Return the (X, Y) coordinate for the center point of the cell that contains the specified text.  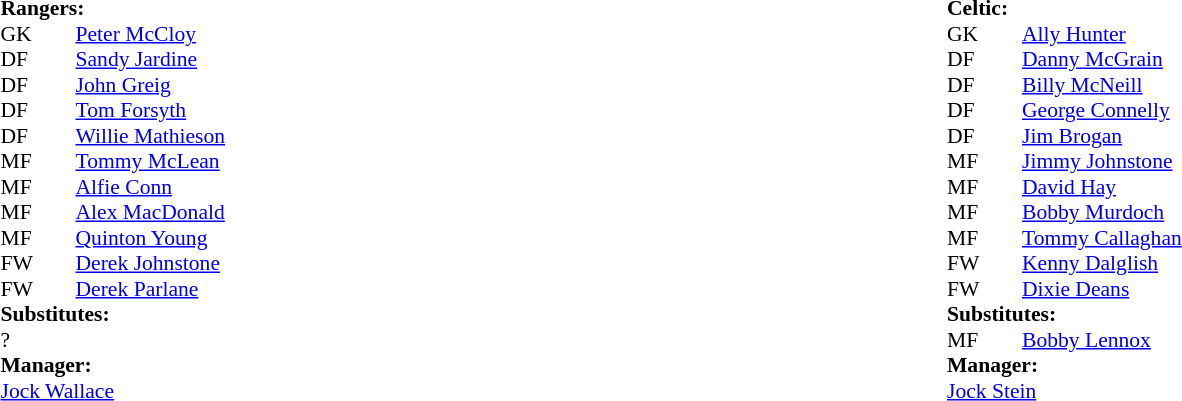
Alex MacDonald (151, 213)
Kenny Dalglish (1102, 263)
John Greig (151, 85)
? (19, 340)
Tommy Callaghan (1102, 238)
David Hay (1102, 187)
George Connelly (1102, 111)
Jim Brogan (1102, 136)
Sandy Jardine (151, 59)
Willie Mathieson (151, 136)
Quinton Young (151, 238)
Tom Forsyth (151, 111)
Tommy McLean (151, 161)
Peter McCloy (151, 34)
Dixie Deans (1102, 289)
Jimmy Johnstone (1102, 161)
Bobby Murdoch (1102, 213)
Alfie Conn (151, 187)
Derek Johnstone (151, 263)
Ally Hunter (1102, 34)
Billy McNeill (1102, 85)
Derek Parlane (151, 289)
Danny McGrain (1102, 59)
Bobby Lennox (1102, 340)
